Output the [X, Y] coordinate of the center of the cell containing the given text.  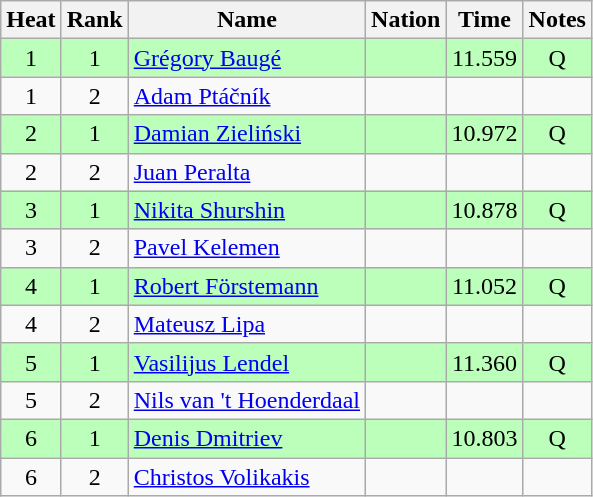
Name [246, 20]
Nils van 't Hoenderdaal [246, 400]
Rank [94, 20]
11.052 [484, 286]
Nikita Shurshin [246, 210]
Vasilijus Lendel [246, 362]
Damian Zieliński [246, 134]
Grégory Baugé [246, 58]
Adam Ptáčník [246, 96]
Denis Dmitriev [246, 438]
Notes [557, 20]
11.559 [484, 58]
Juan Peralta [246, 172]
10.972 [484, 134]
Robert Förstemann [246, 286]
Nation [406, 20]
11.360 [484, 362]
Time [484, 20]
Pavel Kelemen [246, 248]
10.803 [484, 438]
Heat [31, 20]
Mateusz Lipa [246, 324]
Christos Volikakis [246, 477]
10.878 [484, 210]
